Provide the [x, y] coordinate of the cell's center where the given text is located.  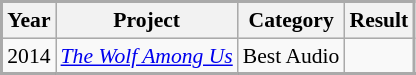
Best Audio [292, 56]
Result [379, 20]
Project [147, 20]
2014 [29, 56]
The Wolf Among Us [147, 56]
Year [29, 20]
Category [292, 20]
